Scan for the cell matching the given text and deliver its [x, y] coordinate at center. 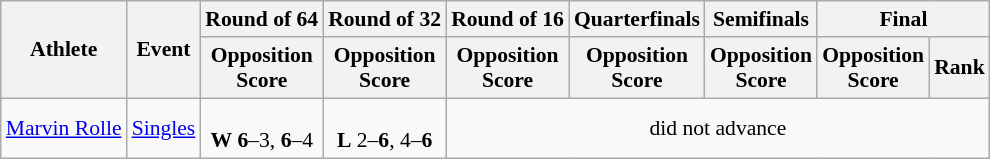
Rank [960, 68]
Event [164, 50]
Quarterfinals [637, 19]
Final [904, 19]
W 6–3, 6–4 [262, 128]
Round of 16 [508, 19]
Athlete [64, 50]
Singles [164, 128]
Marvin Rolle [64, 128]
Semifinals [761, 19]
did not advance [718, 128]
Round of 64 [262, 19]
L 2–6, 4–6 [384, 128]
Round of 32 [384, 19]
